Determine the [x, y] coordinate at the center of the cell enclosing the given text.  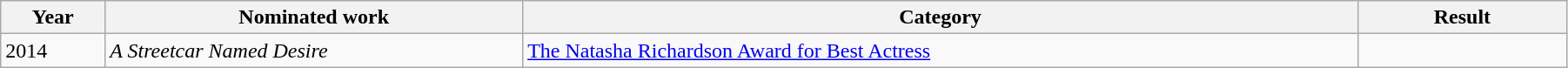
Result [1462, 17]
Category [941, 17]
2014 [53, 51]
The Natasha Richardson Award for Best Actress [941, 51]
A Streetcar Named Desire [314, 51]
Year [53, 17]
Nominated work [314, 17]
